Detect which cell encompasses the target text, then output its (x, y) center coordinate. 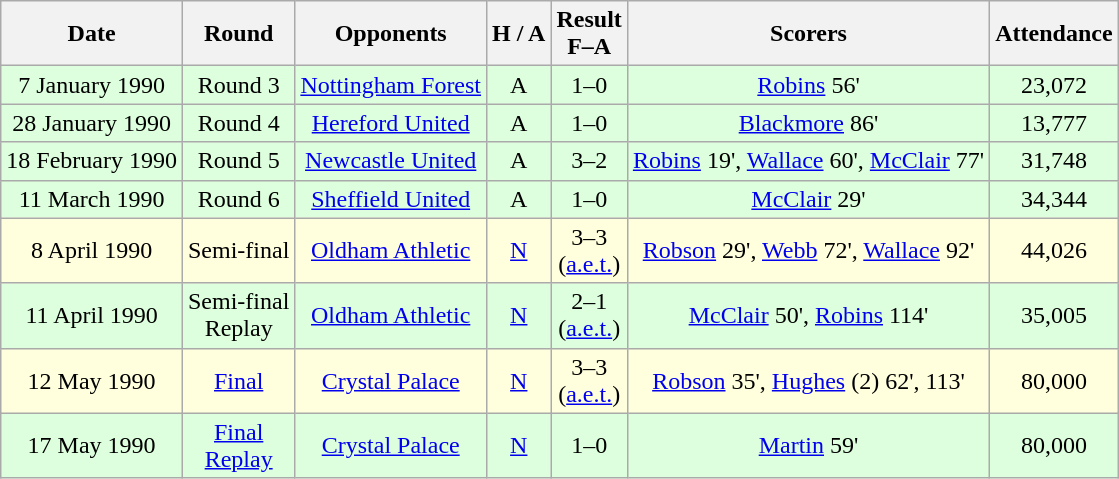
8 April 1990 (92, 250)
FinalReplay (238, 446)
Newcastle United (391, 161)
Date (92, 34)
2–1(a.e.t.) (589, 316)
Robson 35', Hughes (2) 62', 113' (808, 380)
Nottingham Forest (391, 85)
Sheffield United (391, 199)
Attendance (1054, 34)
23,072 (1054, 85)
3–2 (589, 161)
Round 3 (238, 85)
35,005 (1054, 316)
Martin 59' (808, 446)
13,777 (1054, 123)
McClair 29' (808, 199)
H / A (519, 34)
12 May 1990 (92, 380)
Robson 29', Webb 72', Wallace 92' (808, 250)
Semi-finalReplay (238, 316)
Opponents (391, 34)
Blackmore 86' (808, 123)
31,748 (1054, 161)
Robins 19', Wallace 60', McClair 77' (808, 161)
Round 6 (238, 199)
ResultF–A (589, 34)
28 January 1990 (92, 123)
McClair 50', Robins 114' (808, 316)
Semi-final (238, 250)
34,344 (1054, 199)
Hereford United (391, 123)
44,026 (1054, 250)
17 May 1990 (92, 446)
11 March 1990 (92, 199)
Round 5 (238, 161)
Round 4 (238, 123)
18 February 1990 (92, 161)
Final (238, 380)
Scorers (808, 34)
Round (238, 34)
Robins 56' (808, 85)
11 April 1990 (92, 316)
7 January 1990 (92, 85)
